Extract the [X, Y] coordinate from the center of the cell holding the provided text.  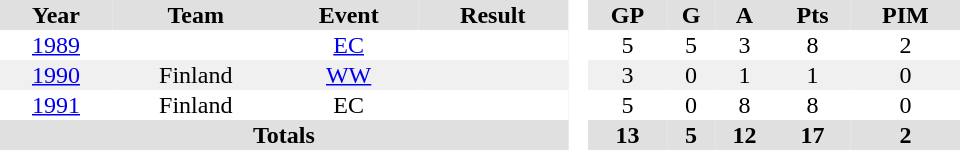
G [691, 15]
A [744, 15]
Year [56, 15]
Result [493, 15]
13 [628, 135]
GP [628, 15]
1989 [56, 45]
Pts [812, 15]
Team [196, 15]
1991 [56, 105]
12 [744, 135]
Totals [284, 135]
WW [348, 75]
17 [812, 135]
PIM [906, 15]
1990 [56, 75]
Event [348, 15]
